Identify which cell holds the provided text, then report its [X, Y] central coordinate. 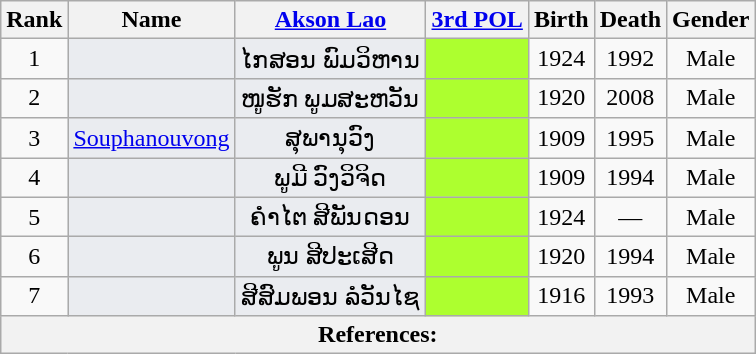
4 [34, 178]
7 [34, 296]
Birth [561, 20]
Rank [34, 20]
ສີສົມພອນ ລໍວັນໄຊ [330, 296]
3 [34, 138]
1 [34, 59]
1993 [630, 296]
ຄໍາໄຕ ສີພັນດອນ [330, 217]
2 [34, 98]
Name [152, 20]
ສຸພານຸວົງ [330, 138]
3rd POL [477, 20]
2008 [630, 98]
1992 [630, 59]
Akson Lao [330, 20]
Souphanouvong [152, 138]
ພູມີ ວົງວິຈິດ [330, 178]
Gender [711, 20]
ໜູຮັກ ພູມສະຫວັນ [330, 98]
ພູນ ສີປະເສີດ [330, 257]
— [630, 217]
1916 [561, 296]
Death [630, 20]
6 [34, 257]
1995 [630, 138]
ໄກສອນ ພົມວິຫານ [330, 59]
References: [378, 335]
5 [34, 217]
